Capture the cell that displays the provided text and extract its (x, y) central coordinate. 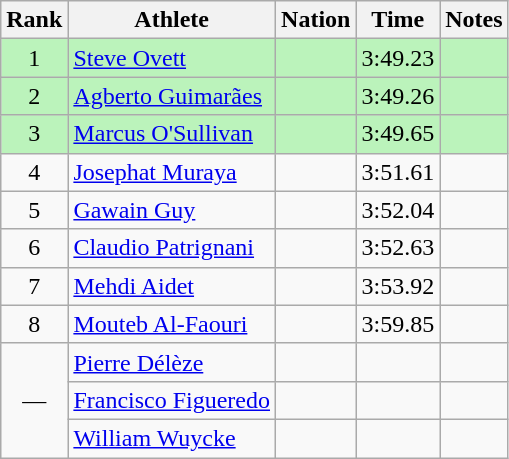
Rank (34, 20)
Athlete (172, 20)
Nation (316, 20)
Notes (474, 20)
3:52.63 (398, 248)
Francisco Figueredo (172, 400)
7 (34, 286)
3:49.65 (398, 134)
3:53.92 (398, 286)
Claudio Patrignani (172, 248)
4 (34, 172)
3:49.23 (398, 58)
3:59.85 (398, 324)
2 (34, 96)
— (34, 400)
Mouteb Al-Faouri (172, 324)
3:49.26 (398, 96)
Josephat Muraya (172, 172)
Agberto Guimarães (172, 96)
Pierre Délèze (172, 362)
William Wuycke (172, 438)
8 (34, 324)
3:52.04 (398, 210)
Marcus O'Sullivan (172, 134)
3:51.61 (398, 172)
1 (34, 58)
6 (34, 248)
Time (398, 20)
Mehdi Aidet (172, 286)
Steve Ovett (172, 58)
Gawain Guy (172, 210)
5 (34, 210)
3 (34, 134)
